Return the (X, Y) coordinate for the center point of the cell that contains the specified text.  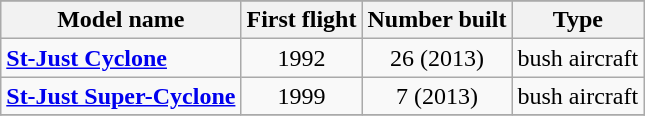
Number built (437, 20)
1999 (302, 96)
7 (2013) (437, 96)
St-Just Super-Cyclone (121, 96)
Type (578, 20)
St-Just Cyclone (121, 58)
Model name (121, 20)
26 (2013) (437, 58)
First flight (302, 20)
1992 (302, 58)
